Identify which cell holds the provided text, then report its (x, y) central coordinate. 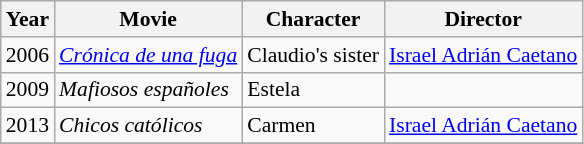
Director (483, 19)
Chicos católicos (148, 126)
Carmen (313, 126)
2013 (28, 126)
2009 (28, 90)
Mafiosos españoles (148, 90)
Movie (148, 19)
Year (28, 19)
2006 (28, 55)
Claudio's sister (313, 55)
Estela (313, 90)
Character (313, 19)
Crónica de una fuga (148, 55)
